Pinpoint the cell where the given text exists, returning its (X, Y) midpoint coordinate. 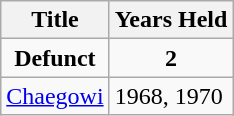
Chaegowi (55, 96)
Title (55, 20)
2 (171, 58)
Defunct (55, 58)
1968, 1970 (171, 96)
Years Held (171, 20)
